Return the [X, Y] coordinate for the center point of the cell that contains the specified text.  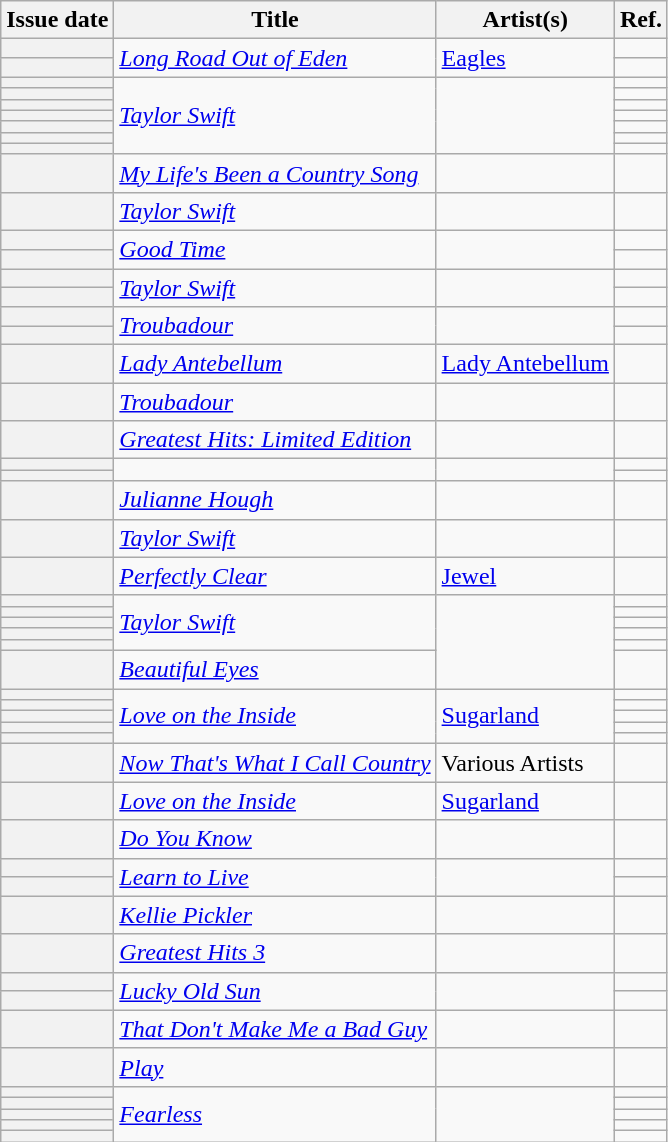
Julianne Hough [275, 500]
Title [275, 20]
Perfectly Clear [275, 576]
Play [275, 1067]
Jewel [525, 576]
Ref. [640, 20]
Beautiful Eyes [275, 669]
Issue date [58, 20]
Greatest Hits 3 [275, 953]
Fearless [275, 1114]
Do You Know [275, 839]
Eagles [525, 58]
Artist(s) [525, 20]
That Don't Make Me a Bad Guy [275, 1029]
Greatest Hits: Limited Edition [275, 440]
Long Road Out of Eden [275, 58]
Various Artists [525, 763]
Now That's What I Call Country [275, 763]
Good Time [275, 249]
Learn to Live [275, 877]
Lucky Old Sun [275, 991]
My Life's Been a Country Song [275, 173]
Kellie Pickler [275, 915]
